Identify which cell holds the provided text, then report its (x, y) central coordinate. 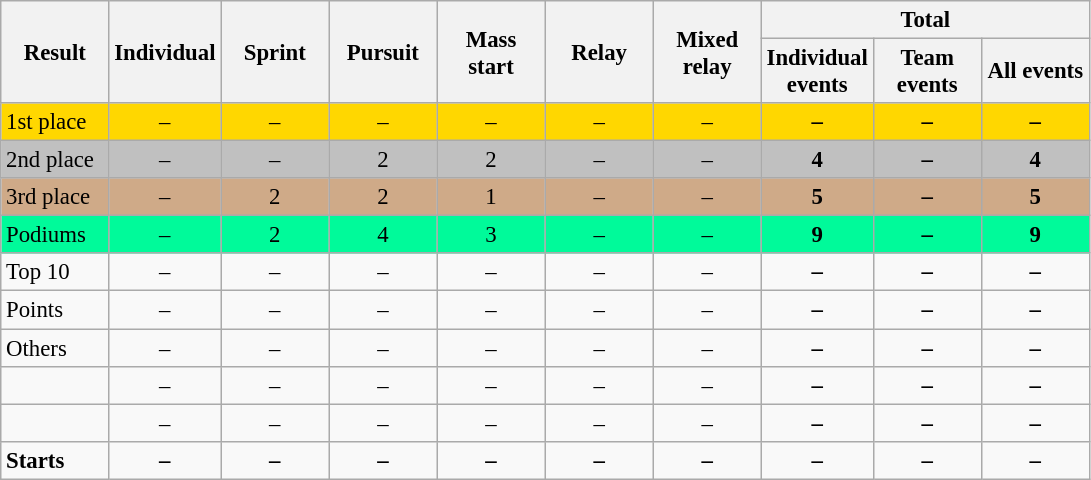
1st place (55, 122)
Team events (927, 72)
All events (1035, 72)
2nd place (55, 160)
Pursuit (383, 52)
1 (491, 197)
Podiums (55, 235)
Mass start (491, 52)
Individual events (817, 72)
Result (55, 52)
3rd place (55, 197)
Points (55, 310)
Starts (55, 460)
Sprint (275, 52)
Others (55, 348)
Individual (165, 52)
Mixedrelay (707, 52)
Top 10 (55, 273)
Total (925, 20)
Relay (599, 52)
3 (491, 235)
